Search for the cell housing the specified text and yield its [x, y] center coordinate. 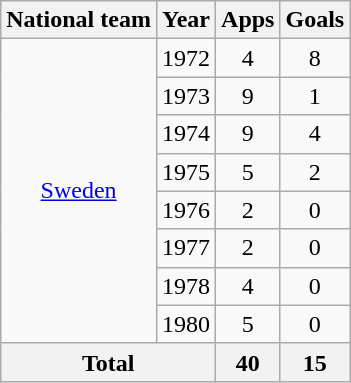
1972 [186, 58]
40 [248, 362]
1976 [186, 210]
Goals [315, 20]
Total [108, 362]
National team [79, 20]
Year [186, 20]
1973 [186, 96]
15 [315, 362]
1975 [186, 172]
1980 [186, 324]
8 [315, 58]
Apps [248, 20]
1974 [186, 134]
1977 [186, 248]
1 [315, 96]
1978 [186, 286]
Sweden [79, 191]
